Provide the (X, Y) coordinate of the cell's center where the given text is located.  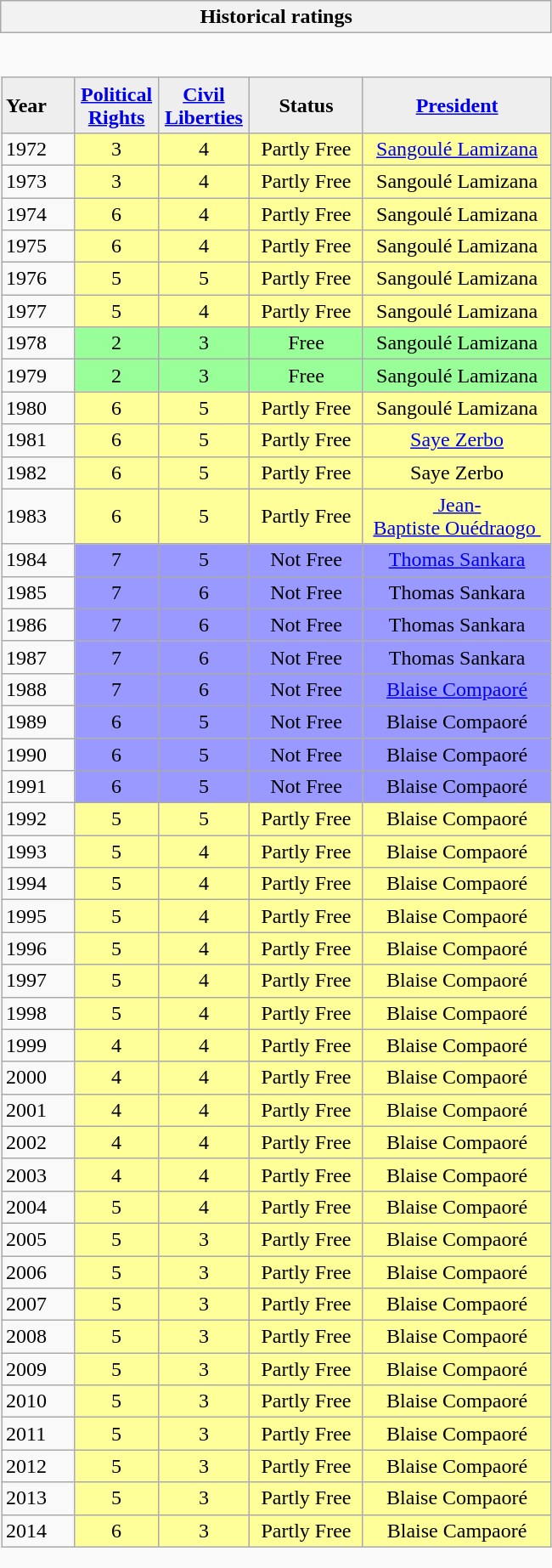
1975 (38, 246)
2007 (38, 1305)
2003 (38, 1175)
2005 (38, 1239)
2009 (38, 1369)
1993 (38, 852)
1973 (38, 181)
Civil Liberties (204, 105)
1986 (38, 625)
Blaise Campaoré (457, 1531)
2001 (38, 1110)
1998 (38, 1013)
1976 (38, 279)
1989 (38, 722)
2010 (38, 1401)
2011 (38, 1434)
1992 (38, 819)
1996 (38, 948)
1979 (38, 376)
1985 (38, 592)
1982 (38, 473)
2008 (38, 1337)
1991 (38, 787)
1995 (38, 916)
Jean-Baptiste Ouédraogo (457, 517)
1981 (38, 440)
2004 (38, 1207)
1984 (38, 560)
1980 (38, 408)
1997 (38, 981)
1977 (38, 311)
1988 (38, 689)
President (457, 105)
Political Rights (117, 105)
1990 (38, 754)
2013 (38, 1498)
1974 (38, 213)
2012 (38, 1466)
1978 (38, 343)
Status (306, 105)
2014 (38, 1531)
1987 (38, 657)
1972 (38, 149)
2006 (38, 1272)
2002 (38, 1142)
1994 (38, 884)
Year (38, 105)
1999 (38, 1045)
2000 (38, 1078)
1983 (38, 517)
Historical ratings (277, 17)
